Scan for the cell matching the given text and deliver its [X, Y] coordinate at center. 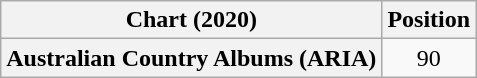
90 [429, 58]
Chart (2020) [192, 20]
Australian Country Albums (ARIA) [192, 58]
Position [429, 20]
